Detect which cell encompasses the target text, then output its [x, y] center coordinate. 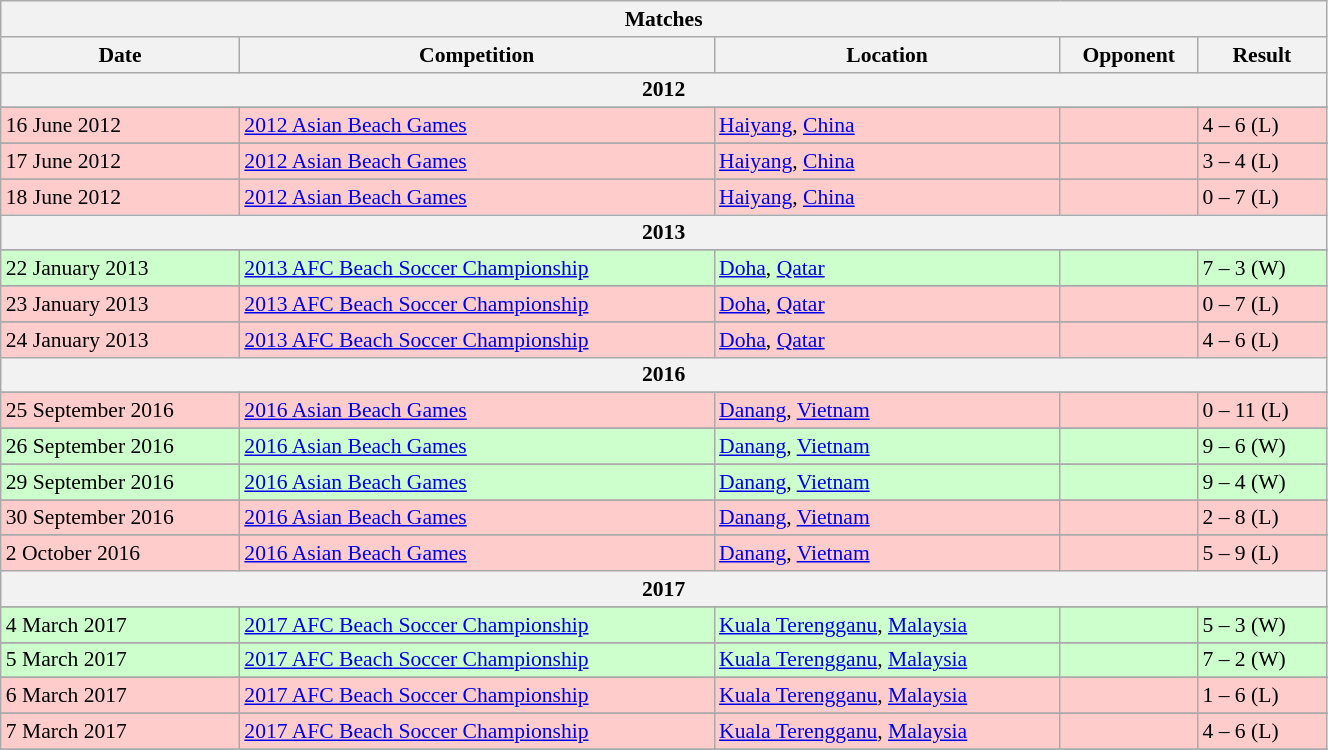
2013 [664, 233]
24 January 2013 [120, 340]
1 – 6 (L) [1262, 696]
18 June 2012 [120, 197]
Opponent [1128, 55]
Location [887, 55]
29 September 2016 [120, 482]
9 – 6 (W) [1262, 447]
7 – 3 (W) [1262, 269]
7 March 2017 [120, 732]
7 – 2 (W) [1262, 660]
9 – 4 (W) [1262, 482]
17 June 2012 [120, 162]
16 June 2012 [120, 126]
0 – 11 (L) [1262, 411]
2 – 8 (L) [1262, 518]
5 March 2017 [120, 660]
Competition [476, 55]
2017 [664, 589]
3 – 4 (L) [1262, 162]
2012 [664, 90]
23 January 2013 [120, 304]
Date [120, 55]
4 March 2017 [120, 625]
Matches [664, 19]
Result [1262, 55]
6 March 2017 [120, 696]
26 September 2016 [120, 447]
22 January 2013 [120, 269]
2016 [664, 375]
5 – 3 (W) [1262, 625]
30 September 2016 [120, 518]
2 October 2016 [120, 554]
5 – 9 (L) [1262, 554]
25 September 2016 [120, 411]
